Locate the cell with the specified text and output its [X, Y] center coordinate. 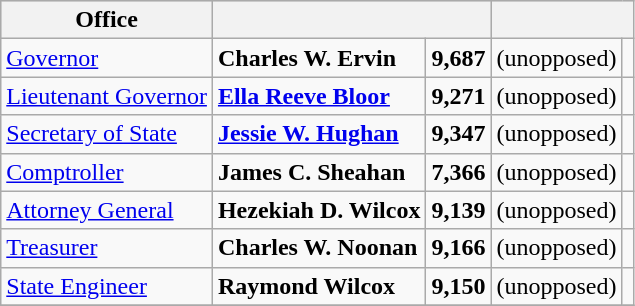
Treasurer [107, 248]
Hezekiah D. Wilcox [319, 210]
Lieutenant Governor [107, 96]
Raymond Wilcox [319, 286]
Office [107, 20]
9,166 [458, 248]
Attorney General [107, 210]
Governor [107, 58]
Secretary of State [107, 134]
9,150 [458, 286]
7,366 [458, 172]
Comptroller [107, 172]
State Engineer [107, 286]
9,687 [458, 58]
James C. Sheahan [319, 172]
9,139 [458, 210]
Ella Reeve Bloor [319, 96]
Charles W. Noonan [319, 248]
Charles W. Ervin [319, 58]
9,271 [458, 96]
9,347 [458, 134]
Jessie W. Hughan [319, 134]
